From the cell containing the given text, extract its center point as [X, Y] coordinate. 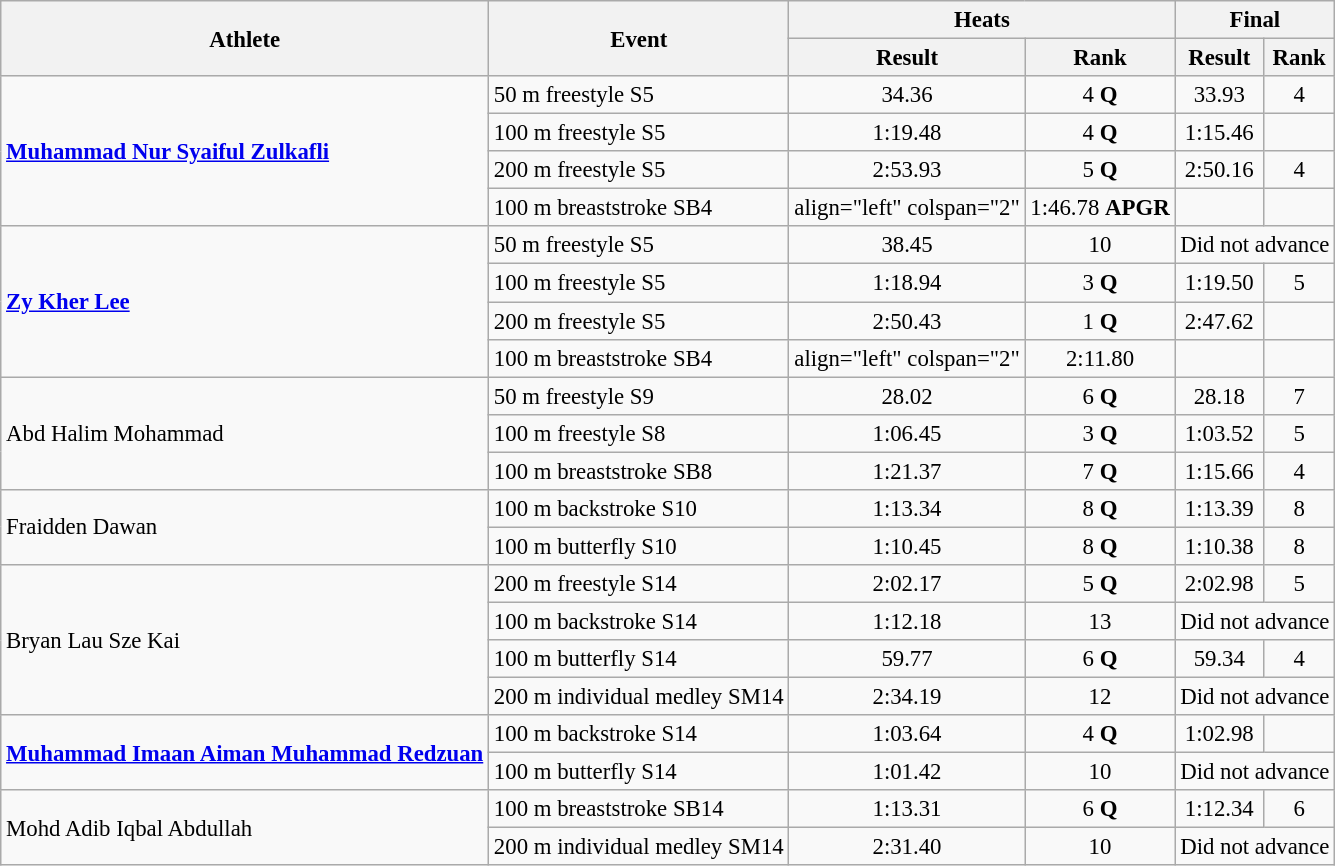
Final [1255, 20]
7 [1300, 396]
1 Q [1100, 321]
1:15.66 [1220, 471]
2:47.62 [1220, 321]
100 m breaststroke SB8 [639, 471]
Abd Halim Mohammad [245, 434]
34.36 [907, 95]
28.02 [907, 396]
2:02.98 [1220, 584]
6 [1300, 809]
Event [639, 38]
1:03.64 [907, 734]
Muhammad Nur Syaiful Zulkafli [245, 151]
1:18.94 [907, 283]
33.93 [1220, 95]
7 Q [1100, 471]
1:15.46 [1220, 133]
59.77 [907, 659]
Zy Kher Lee [245, 301]
Athlete [245, 38]
200 m freestyle S14 [639, 584]
38.45 [907, 245]
2:50.16 [1220, 170]
50 m freestyle S9 [639, 396]
59.34 [1220, 659]
1:12.34 [1220, 809]
Fraidden Dawan [245, 528]
2:53.93 [907, 170]
Heats [982, 20]
12 [1100, 697]
2:50.43 [907, 321]
1:13.31 [907, 809]
Bryan Lau Sze Kai [245, 640]
1:03.52 [1220, 433]
Muhammad Imaan Aiman Muhammad Redzuan [245, 752]
1:46.78 APGR [1100, 208]
1:19.50 [1220, 283]
2:34.19 [907, 697]
1:01.42 [907, 772]
100 m breaststroke SB14 [639, 809]
1:21.37 [907, 471]
28.18 [1220, 396]
13 [1100, 621]
100 m backstroke S10 [639, 509]
1:10.38 [1220, 546]
Mohd Adib Iqbal Abdullah [245, 828]
2:11.80 [1100, 358]
100 m butterfly S10 [639, 546]
1:02.98 [1220, 734]
1:19.48 [907, 133]
1:12.18 [907, 621]
1:13.39 [1220, 509]
1:13.34 [907, 509]
2:02.17 [907, 584]
1:10.45 [907, 546]
2:31.40 [907, 847]
1:06.45 [907, 433]
100 m freestyle S8 [639, 433]
